Return the (X, Y) coordinate for the center point of the cell that contains the specified text.  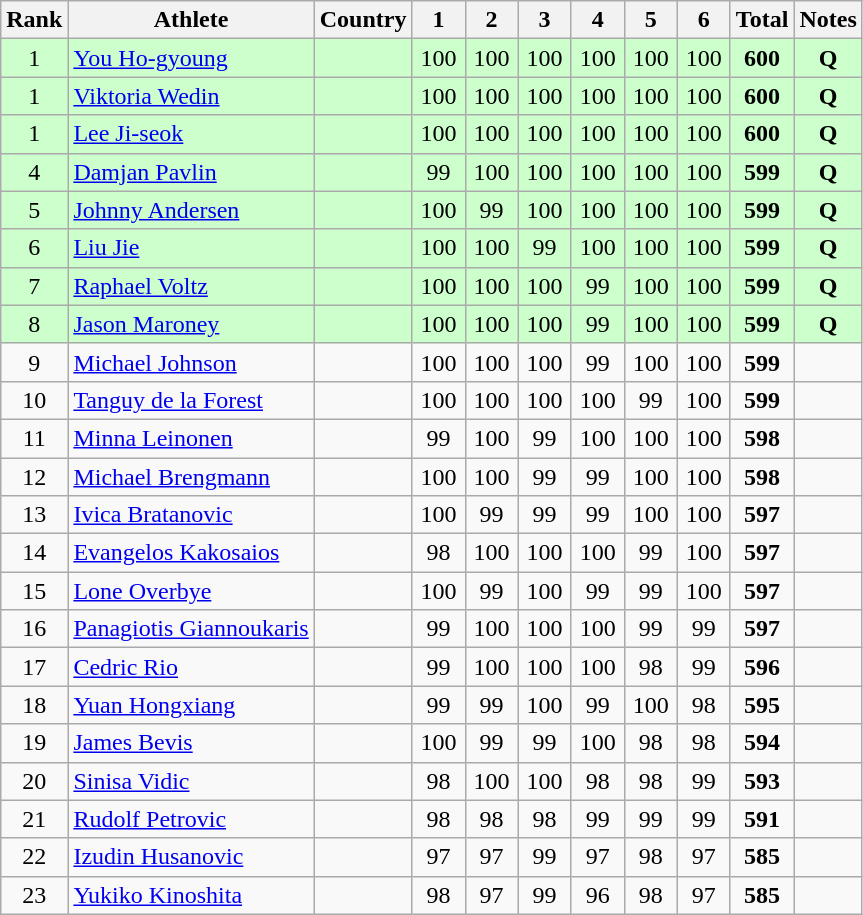
Lee Ji-seok (191, 134)
Cedric Rio (191, 667)
Sinisa Vidic (191, 781)
Minna Leinonen (191, 438)
Damjan Pavlin (191, 172)
Yuan Hongxiang (191, 705)
21 (34, 819)
Notes (828, 20)
Michael Brengmann (191, 477)
Athlete (191, 20)
23 (34, 895)
593 (762, 781)
96 (598, 895)
9 (34, 362)
Liu Jie (191, 248)
591 (762, 819)
17 (34, 667)
Ivica Bratanovic (191, 515)
10 (34, 400)
Izudin Husanovic (191, 857)
Viktoria Wedin (191, 96)
12 (34, 477)
20 (34, 781)
14 (34, 553)
15 (34, 591)
Evangelos Kakosaios (191, 553)
Country (363, 20)
Tanguy de la Forest (191, 400)
Rank (34, 20)
Rudolf Petrovic (191, 819)
594 (762, 743)
18 (34, 705)
Jason Maroney (191, 324)
Michael Johnson (191, 362)
2 (492, 20)
19 (34, 743)
22 (34, 857)
16 (34, 629)
Yukiko Kinoshita (191, 895)
11 (34, 438)
Johnny Andersen (191, 210)
Raphael Voltz (191, 286)
8 (34, 324)
596 (762, 667)
Lone Overbye (191, 591)
595 (762, 705)
You Ho-gyoung (191, 58)
3 (544, 20)
7 (34, 286)
13 (34, 515)
Total (762, 20)
Panagiotis Giannoukaris (191, 629)
James Bevis (191, 743)
